Scan for the cell matching the given text and deliver its (X, Y) coordinate at center. 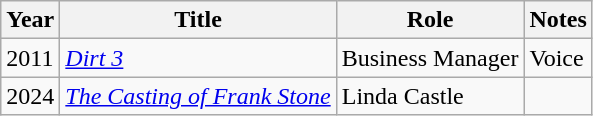
Role (430, 20)
Dirt 3 (198, 58)
Linda Castle (430, 96)
Business Manager (430, 58)
2024 (30, 96)
2011 (30, 58)
Year (30, 20)
The Casting of Frank Stone (198, 96)
Voice (558, 58)
Notes (558, 20)
Title (198, 20)
